Identify which cell holds the provided text, then report its [x, y] central coordinate. 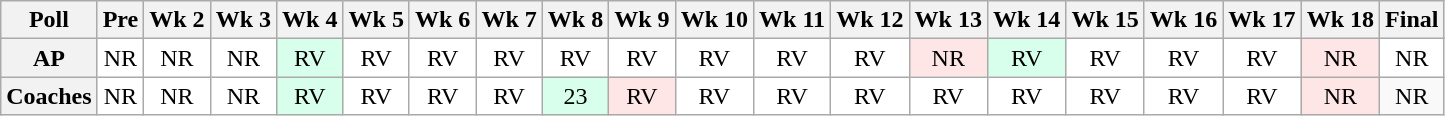
Wk 9 [642, 20]
Wk 12 [870, 20]
Wk 14 [1026, 20]
Wk 4 [310, 20]
AP [49, 58]
Final [1412, 20]
Wk 11 [792, 20]
Wk 15 [1105, 20]
Wk 5 [376, 20]
Coaches [49, 96]
Poll [49, 20]
Wk 13 [948, 20]
Wk 10 [714, 20]
23 [575, 96]
Wk 7 [509, 20]
Wk 2 [177, 20]
Wk 6 [442, 20]
Wk 17 [1262, 20]
Pre [120, 20]
Wk 8 [575, 20]
Wk 16 [1183, 20]
Wk 18 [1340, 20]
Wk 3 [243, 20]
